Provide the [x, y] coordinate of the cell's center where the given text is located.  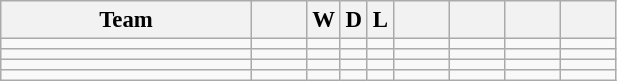
Team [126, 20]
D [354, 20]
L [380, 20]
W [324, 20]
